Detect which cell encompasses the target text, then output its [x, y] center coordinate. 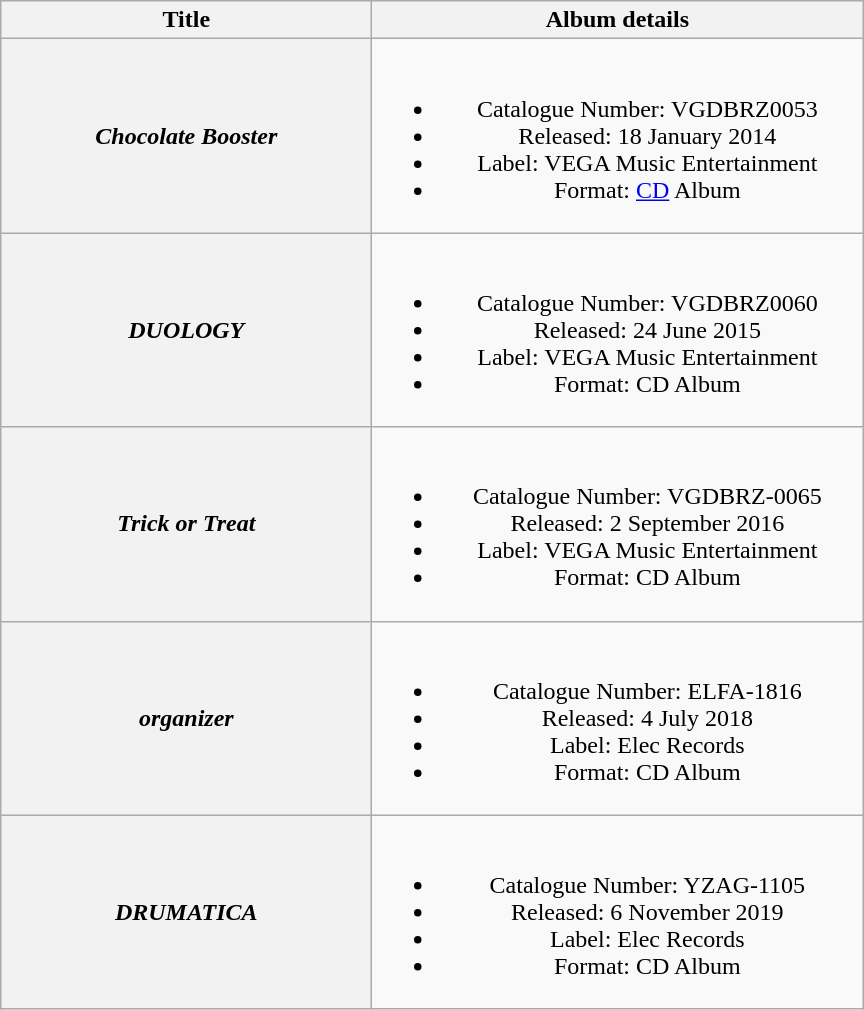
Catalogue Number: YZAG-1105Released: 6 November 2019Label: Elec RecordsFormat: CD Album [618, 912]
DUOLOGY [186, 330]
Trick or Treat [186, 524]
Catalogue Number: VGDBRZ0060Released: 24 June 2015Label: VEGA Music EntertainmentFormat: CD Album [618, 330]
Catalogue Number: VGDBRZ0053Released: 18 January 2014Label: VEGA Music EntertainmentFormat: CD Album [618, 136]
organizer [186, 718]
DRUMATICA [186, 912]
Chocolate Booster [186, 136]
Catalogue Number: ELFA-1816Released: 4 July 2018Label: Elec RecordsFormat: CD Album [618, 718]
Album details [618, 20]
Catalogue Number: VGDBRZ-0065Released: 2 September 2016Label: VEGA Music EntertainmentFormat: CD Album [618, 524]
Title [186, 20]
